Return the (x, y) coordinate for the center point of the cell that contains the specified text.  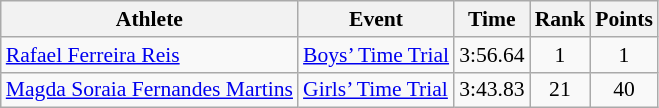
Magda Soraia Fernandes Martins (150, 90)
21 (560, 90)
3:43.83 (492, 90)
Girls’ Time Trial (376, 90)
Rafael Ferreira Reis (150, 55)
Athlete (150, 19)
40 (624, 90)
Boys’ Time Trial (376, 55)
Time (492, 19)
Event (376, 19)
3:56.64 (492, 55)
Points (624, 19)
Rank (560, 19)
